Pinpoint the cell where the given text exists, returning its (X, Y) midpoint coordinate. 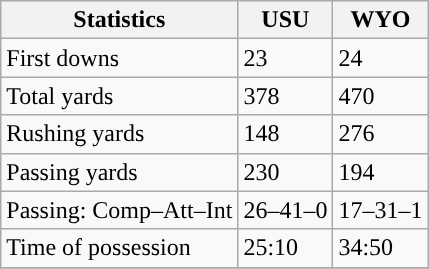
34:50 (380, 248)
Time of possession (120, 248)
26–41–0 (286, 210)
148 (286, 134)
378 (286, 96)
276 (380, 134)
Total yards (120, 96)
25:10 (286, 248)
Passing yards (120, 172)
17–31–1 (380, 210)
194 (380, 172)
Rushing yards (120, 134)
Passing: Comp–Att–Int (120, 210)
USU (286, 20)
23 (286, 58)
470 (380, 96)
24 (380, 58)
230 (286, 172)
First downs (120, 58)
WYO (380, 20)
Statistics (120, 20)
